Find where the given text appears and provide that cell's center as (x, y) coordinate. 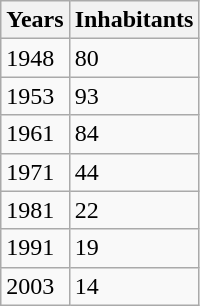
1953 (35, 96)
1948 (35, 58)
44 (134, 172)
14 (134, 286)
84 (134, 134)
93 (134, 96)
Years (35, 20)
19 (134, 248)
Inhabitants (134, 20)
2003 (35, 286)
80 (134, 58)
1961 (35, 134)
1971 (35, 172)
22 (134, 210)
1981 (35, 210)
1991 (35, 248)
